Extract the [x, y] coordinate from the center of the cell holding the provided text.  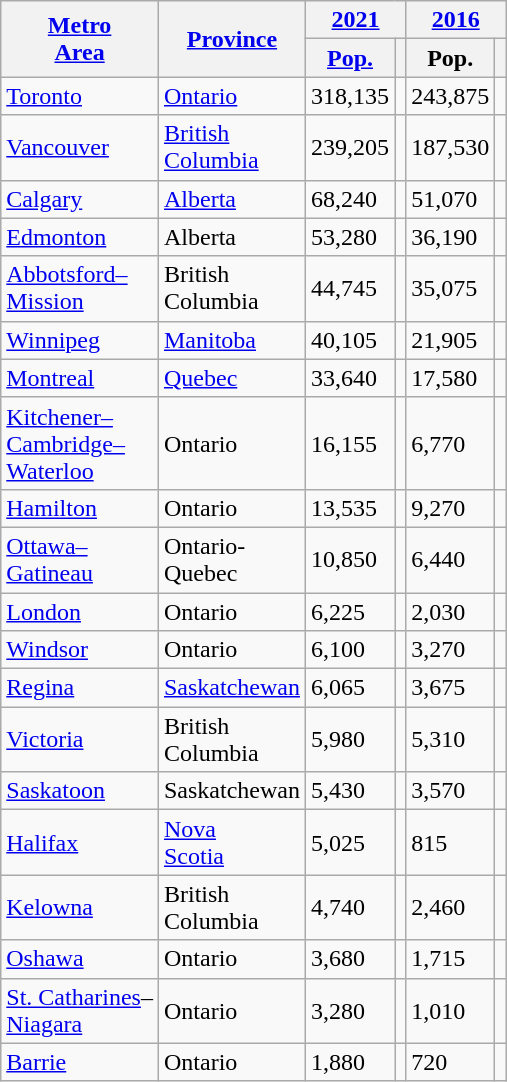
Edmonton [80, 237]
4,740 [350, 908]
9,270 [450, 508]
40,105 [350, 340]
Abbotsford–Mission [80, 288]
St. Catharines–Niagara [80, 1010]
3,680 [350, 959]
2021 [355, 20]
5,430 [350, 791]
3,570 [450, 791]
3,675 [450, 688]
NovaScotia [232, 842]
44,745 [350, 288]
Kelowna [80, 908]
53,280 [350, 237]
6,065 [350, 688]
Barrie [80, 1062]
Kitchener–Cambridge–Waterloo [80, 443]
720 [450, 1062]
Ontario-Quebec [232, 560]
239,205 [350, 148]
5,980 [350, 740]
3,280 [350, 1010]
MetroArea [80, 39]
Winnipeg [80, 340]
1,010 [450, 1010]
36,190 [450, 237]
Vancouver [80, 148]
6,770 [450, 443]
243,875 [450, 96]
Province [232, 39]
6,100 [350, 650]
2016 [456, 20]
6,225 [350, 611]
21,905 [450, 340]
1,880 [350, 1062]
51,070 [450, 199]
5,310 [450, 740]
10,850 [350, 560]
13,535 [350, 508]
815 [450, 842]
1,715 [450, 959]
5,025 [350, 842]
16,155 [350, 443]
17,580 [450, 378]
33,640 [350, 378]
Quebec [232, 378]
Saskatoon [80, 791]
6,440 [450, 560]
Oshawa [80, 959]
Regina [80, 688]
London [80, 611]
2,030 [450, 611]
Montreal [80, 378]
Halifax [80, 842]
Manitoba [232, 340]
Hamilton [80, 508]
3,270 [450, 650]
35,075 [450, 288]
Toronto [80, 96]
Victoria [80, 740]
Calgary [80, 199]
Ottawa–Gatineau [80, 560]
68,240 [350, 199]
Windsor [80, 650]
318,135 [350, 96]
187,530 [450, 148]
2,460 [450, 908]
